Pinpoint the cell where the given text exists, returning its (X, Y) midpoint coordinate. 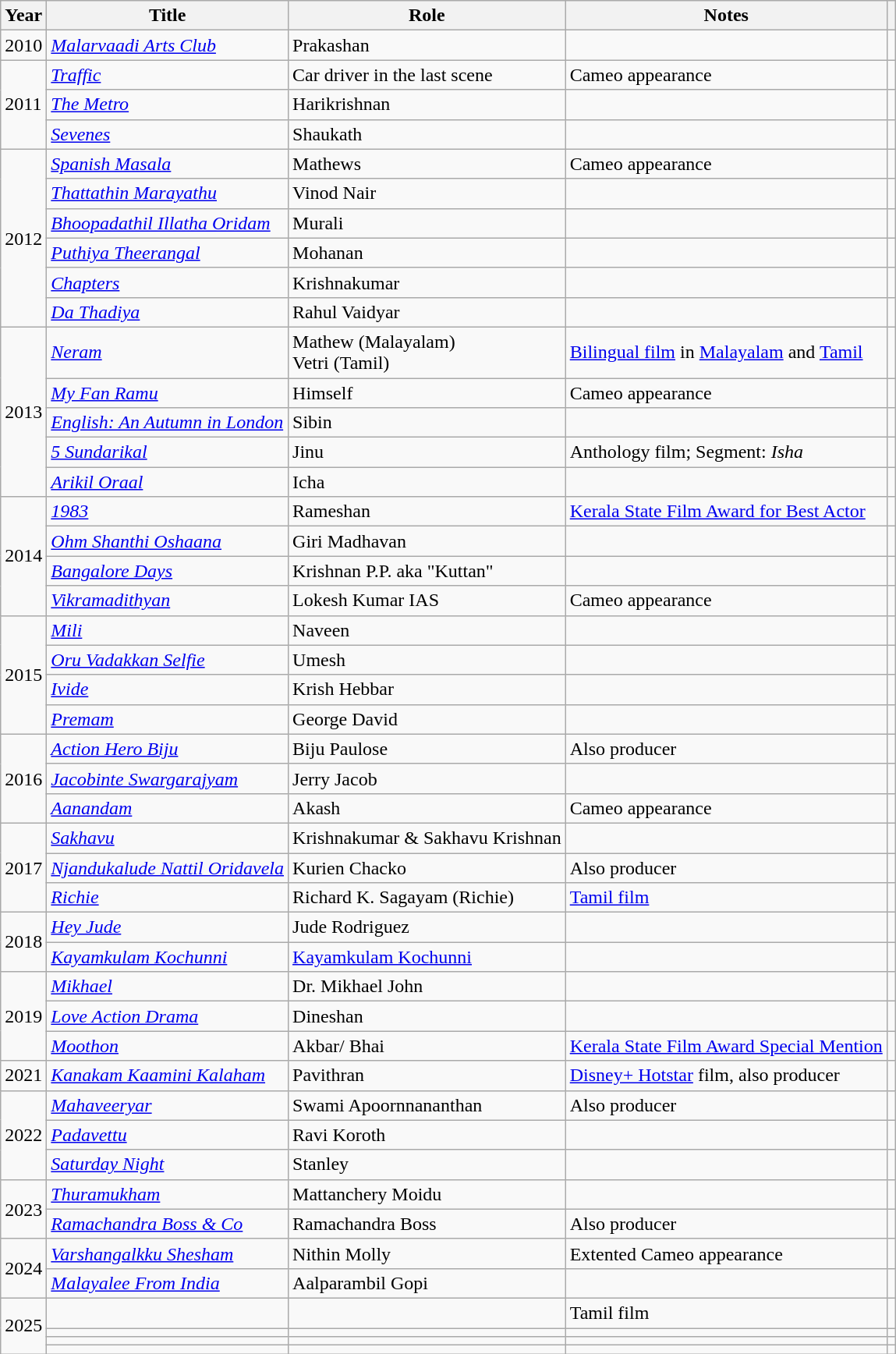
Ivide (168, 689)
2024 (23, 1268)
Thuramukham (168, 1194)
Da Thadiya (168, 312)
Jude Rodriguez (427, 927)
Swami Apoornnananthan (427, 1105)
Shaukath (427, 134)
Dineshan (427, 1016)
Mahaveeryar (168, 1105)
Aalparambil Gopi (427, 1283)
2015 (23, 675)
Harikrishnan (427, 105)
Krishnakumar & Sakhavu Krishnan (427, 838)
Vinod Nair (427, 193)
2022 (23, 1135)
Saturday Night (168, 1164)
2017 (23, 867)
Traffic (168, 75)
Title (168, 16)
2014 (23, 556)
Lokesh Kumar IAS (427, 601)
Disney+ Hotstar film, also producer (726, 1076)
Neram (168, 353)
Jinu (427, 452)
Kanakam Kaamini Kalaham (168, 1076)
Sakhavu (168, 838)
Ramachandra Boss & Co (168, 1224)
Malayalee From India (168, 1283)
The Metro (168, 105)
Umesh (427, 660)
Akbar/ Bhai (427, 1046)
Krish Hebbar (427, 689)
Chapters (168, 282)
Prakashan (427, 45)
Krishnakumar (427, 282)
Mattanchery Moidu (427, 1194)
Ravi Koroth (427, 1135)
Biju Paulose (427, 749)
Himself (427, 392)
5 Sundarikal (168, 452)
Bilingual film in Malayalam and Tamil (726, 353)
Giri Madhavan (427, 541)
2019 (23, 1016)
My Fan Ramu (168, 392)
2018 (23, 942)
Aanandam (168, 808)
English: An Autumn in London (168, 423)
Extented Cameo appearance (726, 1253)
Bangalore Days (168, 571)
Stanley (427, 1164)
1983 (168, 512)
Mikhael (168, 987)
Richie (168, 898)
Sevenes (168, 134)
Malarvaadi Arts Club (168, 45)
2021 (23, 1076)
Ramachandra Boss (427, 1224)
Vikramadithyan (168, 601)
Role (427, 16)
Jerry Jacob (427, 778)
Hey Jude (168, 927)
2023 (23, 1209)
2013 (23, 412)
Thattathin Marayathu (168, 193)
Oru Vadakkan Selfie (168, 660)
Jacobinte Swargarajyam (168, 778)
Year (23, 16)
Mohanan (427, 253)
Mathew (Malayalam)Vetri (Tamil) (427, 353)
Ohm Shanthi Oshaana (168, 541)
Premam (168, 719)
Murali (427, 223)
Arikil Oraal (168, 482)
Love Action Drama (168, 1016)
Rameshan (427, 512)
Puthiya Theerangal (168, 253)
Dr. Mikhael John (427, 987)
Naveen (427, 630)
Richard K. Sagayam (Richie) (427, 898)
Bhoopadathil Illatha Oridam (168, 223)
Kerala State Film Award for Best Actor (726, 512)
Action Hero Biju (168, 749)
Mathews (427, 164)
Moothon (168, 1046)
Padavettu (168, 1135)
Icha (427, 482)
Kerala State Film Award Special Mention (726, 1046)
Anthology film; Segment: Isha (726, 452)
Nithin Molly (427, 1253)
2010 (23, 45)
Krishnan P.P. aka "Kuttan" (427, 571)
Spanish Masala (168, 164)
Kurien Chacko (427, 868)
Njandukalude Nattil Oridavela (168, 868)
Notes (726, 16)
2012 (23, 238)
Sibin (427, 423)
George David (427, 719)
2016 (23, 778)
Varshangalkku Shesham (168, 1253)
Akash (427, 808)
Car driver in the last scene (427, 75)
Rahul Vaidyar (427, 312)
Pavithran (427, 1076)
2011 (23, 105)
2025 (23, 1326)
Mili (168, 630)
